Detect which cell encompasses the target text, then output its (x, y) center coordinate. 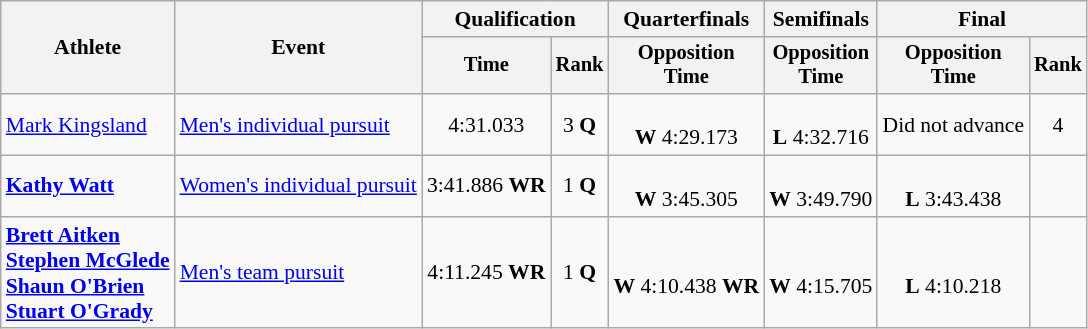
4:11.245 WR (486, 273)
Men's team pursuit (298, 273)
Brett AitkenStephen McGledeShaun O'BrienStuart O'Grady (88, 273)
Semifinals (820, 19)
Event (298, 48)
3:41.886 WR (486, 186)
W 4:15.705 (820, 273)
Did not advance (953, 124)
Mark Kingsland (88, 124)
Athlete (88, 48)
Quarterfinals (686, 19)
4:31.033 (486, 124)
W 3:49.790 (820, 186)
Kathy Watt (88, 186)
W 4:10.438 WR (686, 273)
W 3:45.305 (686, 186)
Final (982, 19)
Women's individual pursuit (298, 186)
L 4:10.218 (953, 273)
Qualification (515, 19)
Men's individual pursuit (298, 124)
L 4:32.716 (820, 124)
L 3:43.438 (953, 186)
W 4:29.173 (686, 124)
Time (486, 66)
3 Q (580, 124)
4 (1058, 124)
